Return the (x, y) coordinate for the center point of the cell that contains the specified text.  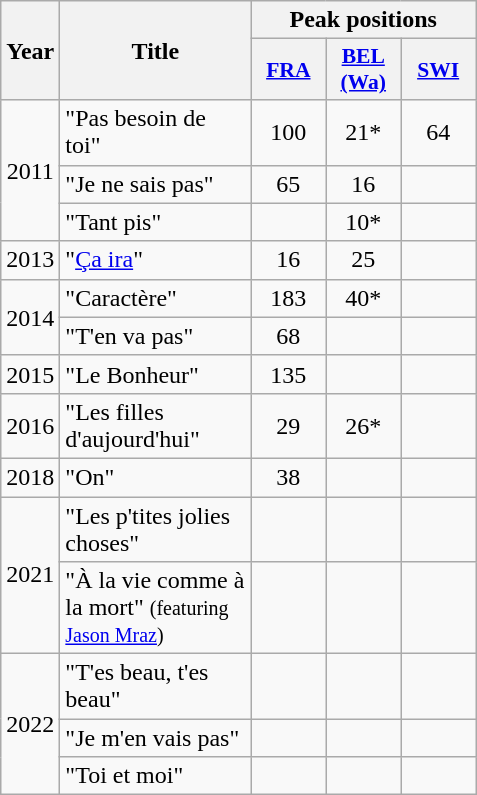
"Je m'en vais pas" (156, 738)
21* (364, 132)
2016 (30, 426)
SWI (438, 70)
"T'en va pas" (156, 336)
BEL(Wa) (364, 70)
100 (288, 132)
26* (364, 426)
"Pas besoin de toi" (156, 132)
"Tant pis" (156, 222)
68 (288, 336)
38 (288, 477)
10* (364, 222)
Peak positions (364, 20)
"Toi et moi" (156, 776)
135 (288, 374)
2011 (30, 170)
65 (288, 184)
2021 (30, 574)
183 (288, 298)
"À la vie comme à la mort" (featuring Jason Mraz) (156, 608)
64 (438, 132)
2014 (30, 317)
2015 (30, 374)
"Les p'tites jolies choses" (156, 528)
2018 (30, 477)
FRA (288, 70)
"On" (156, 477)
"T'es beau, t'es beau" (156, 686)
Year (30, 50)
"Les filles d'aujourd'hui" (156, 426)
Title (156, 50)
29 (288, 426)
"Ça ira" (156, 260)
"Caractère" (156, 298)
2022 (30, 724)
"Je ne sais pas" (156, 184)
25 (364, 260)
40* (364, 298)
"Le Bonheur" (156, 374)
2013 (30, 260)
